For the text-containing cell, return its midpoint in (x, y) coordinate format. 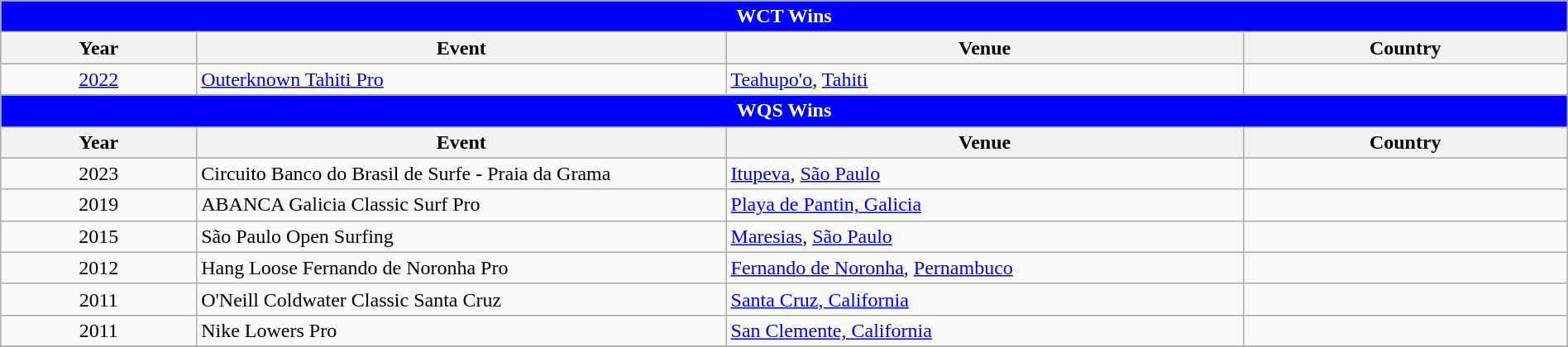
Hang Loose Fernando de Noronha Pro (461, 268)
São Paulo Open Surfing (461, 236)
2015 (99, 236)
Outerknown Tahiti Pro (461, 79)
San Clemente, California (984, 330)
2019 (99, 205)
WCT Wins (784, 17)
Itupeva, São Paulo (984, 173)
WQS Wins (784, 111)
Maresias, São Paulo (984, 236)
ABANCA Galicia Classic Surf Pro (461, 205)
Circuito Banco do Brasil de Surfe - Praia da Grama (461, 173)
Nike Lowers Pro (461, 330)
2023 (99, 173)
2012 (99, 268)
2022 (99, 79)
Teahupo'o, Tahiti (984, 79)
Playa de Pantin, Galicia (984, 205)
Fernando de Noronha, Pernambuco (984, 268)
O'Neill Coldwater Classic Santa Cruz (461, 299)
Santa Cruz, California (984, 299)
